Output the (X, Y) coordinate of the center of the cell containing the given text.  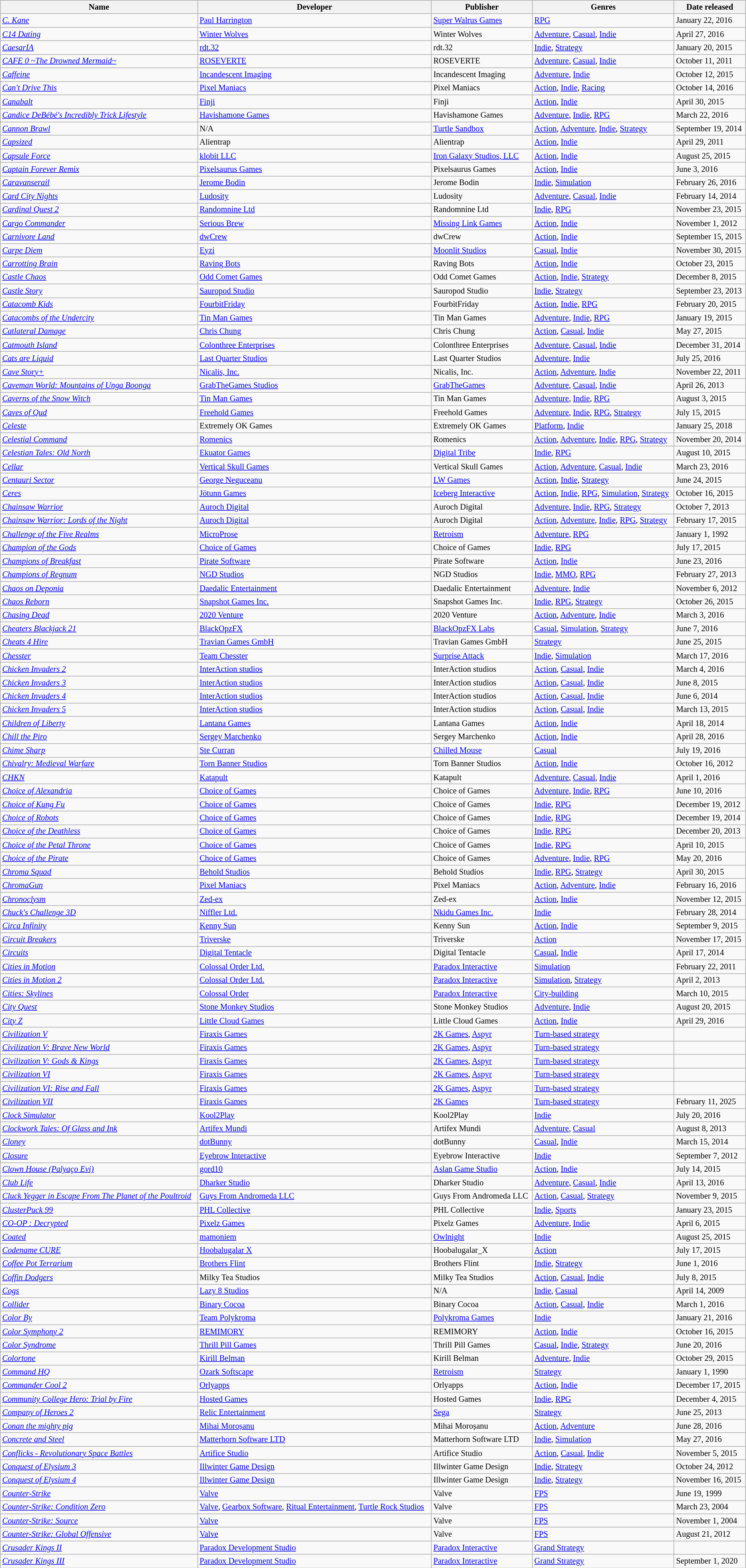
Crusader Kings II (99, 1548)
Cellar (99, 467)
Commander Cool 2 (99, 1385)
Cave Story+ (99, 372)
Paul Harrington (315, 20)
Civilization V (99, 1034)
Challenge of the Five Realms (99, 534)
September 9, 2015 (709, 926)
Counter-Strike: Source (99, 1521)
Can't Drive This (99, 88)
Choice of the Pirate (99, 858)
Chicken Invaders 4 (99, 696)
Action, Indie, RPG, Simulation, Strategy (604, 493)
Cities in Motion (99, 966)
August 8, 2013 (709, 1129)
November 9, 2015 (709, 1196)
Circa Infinity (99, 926)
Chime Sharp (99, 750)
Moonlit Studios (482, 250)
C14 Dating (99, 34)
Club Life (99, 1183)
January 20, 2015 (709, 47)
Color By (99, 1318)
CAFE 0 ~The Drowned Mermaid~ (99, 61)
Surprise Attack (482, 656)
April 13, 2016 (709, 1183)
Jötunn Games (315, 493)
Castle Chaos (99, 277)
August 3, 2015 (709, 399)
ChromaGun (99, 885)
Civilization V: Gods & Kings (99, 1061)
Owlnight (482, 1237)
Champions of Regnum (99, 575)
June 3, 2016 (709, 169)
Cities in Motion 2 (99, 980)
Card City Nights (99, 196)
Caves of Qud (99, 412)
Name (99, 7)
klobit LLC (315, 156)
Chainsaw Warrior: Lords of the Night (99, 520)
Chaos on Deponia (99, 588)
City Quest (99, 1007)
Caffeine (99, 75)
CO-OP : Decrypted (99, 1223)
Cannon Brawl (99, 128)
Color Syndrome (99, 1345)
November 17, 2015 (709, 940)
Cargo Commander (99, 223)
November 12, 2015 (709, 899)
Ekuator Games (315, 453)
Choice of the Petal Throne (99, 845)
Lazy 8 Studios (315, 1291)
March 22, 2016 (709, 115)
June 19, 1999 (709, 1494)
Simulation (604, 966)
June 25, 2013 (709, 1413)
Command HQ (99, 1372)
Conan the mighty pig (99, 1426)
February 11, 2025 (709, 1101)
Adventure, Casual (604, 1129)
Chroma Squad (99, 872)
June 24, 2015 (709, 480)
February 28, 2014 (709, 912)
Team Chesster (315, 656)
Catmouth Island (99, 345)
February 16, 2016 (709, 885)
Conquest of Elysium 3 (99, 1466)
Action, Indie, RPG (604, 304)
June 1, 2016 (709, 1264)
Coated (99, 1237)
Serious Brew (315, 223)
Conquest of Elysium 4 (99, 1480)
November 22, 2011 (709, 372)
Celestial Command (99, 439)
Counter-Strike: Condition Zero (99, 1507)
Cogs (99, 1291)
Hoobalugalar_X (482, 1250)
Celeste (99, 426)
RPG (604, 20)
January 1, 1992 (709, 534)
Caravanserail (99, 183)
January 21, 2016 (709, 1318)
Sega (482, 1413)
June 23, 2016 (709, 561)
Eyzi (315, 250)
Caverns of the Snow Witch (99, 399)
March 10, 2015 (709, 993)
Coffin Dodgers (99, 1277)
Canabalt (99, 102)
November 6, 2012 (709, 588)
July 20, 2016 (709, 1115)
Celestian Tales: Old North (99, 453)
Indie, Casual (604, 1291)
October 26, 2015 (709, 602)
Chaos Reborn (99, 602)
June 8, 2015 (709, 683)
Iceberg Interactive (482, 493)
Cities: Skylines (99, 993)
Casual, Indie, Strategy (604, 1345)
Publisher (482, 7)
Color Symphony 2 (99, 1331)
Cloney (99, 1142)
Circuit Breakers (99, 940)
April 14, 2009 (709, 1291)
Chilled Mouse (482, 750)
September 7, 2012 (709, 1156)
Turtle Sandbox (482, 128)
CHKN (99, 777)
December 31, 2014 (709, 345)
Clock Simulator (99, 1115)
May 27, 2015 (709, 331)
Choice of Robots (99, 818)
April 26, 2013 (709, 385)
August 10, 2015 (709, 453)
Chicken Invaders 5 (99, 710)
Chasing Dead (99, 615)
Ste Curran (315, 750)
Champion of the Gods (99, 548)
C. Kane (99, 20)
May 27, 2016 (709, 1440)
Castle Story (99, 291)
Cats are Liquid (99, 358)
Civilization V: Brave New World (99, 1048)
October 24, 2012 (709, 1466)
Hoobalugalar X (315, 1250)
Super Walrus Games (482, 20)
Chicken Invaders 2 (99, 669)
June 25, 2015 (709, 642)
mamoniem (315, 1237)
September 1, 2020 (709, 1561)
Circuits (99, 953)
City Z (99, 1021)
January 25, 2018 (709, 426)
Civilization VII (99, 1101)
Casual (604, 750)
January 1, 1990 (709, 1372)
September 19, 2014 (709, 128)
October 7, 2013 (709, 507)
Ozark Softscape (315, 1372)
June 20, 2016 (709, 1345)
November 1, 2004 (709, 1521)
Catacomb Kids (99, 304)
2K Games (482, 1101)
Choice of the Deathless (99, 831)
Clockwork Tales: Of Glass and Ink (99, 1129)
March 23, 2016 (709, 467)
June 28, 2016 (709, 1426)
gord10 (315, 1169)
Conflicks - Revolutionary Space Battles (99, 1453)
March 13, 2015 (709, 710)
Relic Entertainment (315, 1413)
GrabTheGames Studios (315, 385)
November 5, 2015 (709, 1453)
Chivalry: Medieval Warfare (99, 764)
Cardinal Quest 2 (99, 210)
Closure (99, 1156)
October 11, 2011 (709, 61)
Action, Adventure, Indie, Strategy (604, 128)
April 17, 2014 (709, 953)
February 17, 2015 (709, 520)
Aslan Game Studio (482, 1169)
March 17, 2016 (709, 656)
Genres (604, 7)
Clown House (Palyaço Evi) (99, 1169)
December 20, 2013 (709, 831)
Chainsaw Warrior (99, 507)
Action, Adventure, Casual, Indie (604, 467)
Community College Hero: Trial by Fire (99, 1399)
April 29, 2016 (709, 1021)
January 23, 2015 (709, 1210)
April 6, 2015 (709, 1223)
November 16, 2015 (709, 1480)
Centauri Sector (99, 480)
Crusader Kings III (99, 1561)
April 2, 2013 (709, 980)
Carnivore Land (99, 237)
July 8, 2015 (709, 1277)
Counter-Strike: Global Offensive (99, 1534)
November 23, 2015 (709, 210)
Candice DeBébé's Incredibly Trick Lifestyle (99, 115)
MicroProse (315, 534)
October 29, 2015 (709, 1358)
February 26, 2016 (709, 183)
October 14, 2016 (709, 88)
Adventure, RPG (604, 534)
Capsule Force (99, 156)
July 19, 2016 (709, 750)
December 4, 2015 (709, 1399)
November 1, 2012 (709, 223)
Colortone (99, 1358)
December 17, 2015 (709, 1385)
Carpe Diem (99, 250)
July 25, 2016 (709, 358)
June 10, 2016 (709, 791)
April 1, 2016 (709, 777)
February 27, 2013 (709, 575)
November 20, 2014 (709, 439)
Champions of Breakfast (99, 561)
Carrotting Brain (99, 264)
March 23, 2004 (709, 1507)
Action, Indie, Racing (604, 88)
August 21, 2012 (709, 1534)
February 20, 2015 (709, 304)
February 14, 2014 (709, 196)
Children of Liberty (99, 723)
October 12, 2015 (709, 75)
Chicken Invaders 3 (99, 683)
Catlateral Damage (99, 331)
February 22, 2011 (709, 966)
Niffler Ltd. (315, 912)
Nkidu Games Inc. (482, 912)
Chesster (99, 656)
Ceres (99, 493)
Capsized (99, 142)
April 10, 2015 (709, 845)
Counter-Strike (99, 1494)
BlackOpzFX Labs (482, 629)
BlackOpzFX (315, 629)
Collider (99, 1304)
September 23, 2013 (709, 291)
April 18, 2014 (709, 723)
March 3, 2016 (709, 615)
July 15, 2015 (709, 412)
January 22, 2016 (709, 20)
Platform, Indie (604, 426)
Missing Link Games (482, 223)
June 7, 2016 (709, 629)
November 30, 2015 (709, 250)
March 1, 2016 (709, 1304)
Chill the Piro (99, 737)
Casual, Simulation, Strategy (604, 629)
August 20, 2015 (709, 1007)
January 19, 2015 (709, 318)
April 28, 2016 (709, 737)
Choice of Kung Fu (99, 804)
December 19, 2014 (709, 818)
CaesarIA (99, 47)
Iron Galaxy Studios, LLC (482, 156)
Choice of Alexandria (99, 791)
Action, Casual, Strategy (604, 1196)
Polykroma Games (482, 1318)
LW Games (482, 480)
April 29, 2011 (709, 142)
GrabTheGames (482, 385)
Catacombs of the Undercity (99, 318)
October 16, 2012 (709, 764)
Company of Heroes 2 (99, 1413)
Simulation, Strategy (604, 980)
Concrete and Steel (99, 1440)
December 19, 2012 (709, 804)
Colossal Order (315, 993)
City-building (604, 993)
October 23, 2015 (709, 264)
Codename CURE (99, 1250)
Digital Tribe (482, 453)
September 15, 2015 (709, 237)
Team Polykroma (315, 1318)
Civilization VI: Rise and Fall (99, 1088)
May 20, 2016 (709, 858)
June 6, 2014 (709, 696)
Chronoclysm (99, 899)
December 8, 2015 (709, 277)
July 14, 2015 (709, 1169)
Valve, Gearbox Software, Ritual Entertainment, Turtle Rock Studios (315, 1507)
Captain Forever Remix (99, 169)
Cheaters Blackjack 21 (99, 629)
Coffee Pot Terrarium (99, 1264)
Caveman World: Mountains of Unga Boonga (99, 385)
Indie, Sports (604, 1210)
George Neguceanu (315, 480)
Action, Adventure (604, 1426)
March 15, 2014 (709, 1142)
Indie, MMO, RPG (604, 575)
Date released (709, 7)
Cheats 4 Hire (99, 642)
ClusterPuck 99 (99, 1210)
April 27, 2016 (709, 34)
Developer (315, 7)
Civilization VI (99, 1075)
Cluck Yegger in Escape From The Planet of the Poultroid (99, 1196)
March 4, 2016 (709, 669)
Chuck's Challenge 3D (99, 912)
